From the cell containing the given text, extract its center point as (x, y) coordinate. 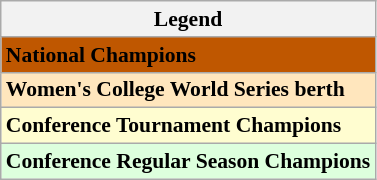
Conference Tournament Champions (188, 126)
Conference Regular Season Champions (188, 162)
National Champions (188, 55)
Legend (188, 19)
Women's College World Series berth (188, 90)
